Determine the (X, Y) coordinate at the center of the cell enclosing the given text.  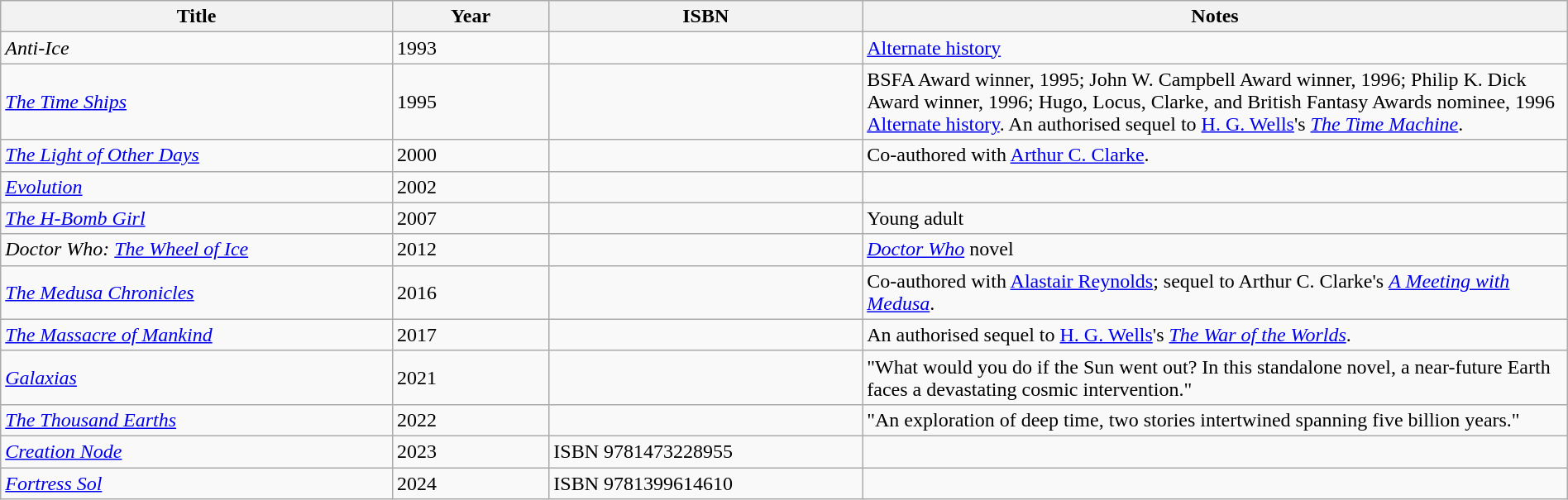
Year (470, 17)
The Thousand Earths (197, 420)
2016 (470, 293)
Doctor Who: The Wheel of Ice (197, 250)
Co-authored with Alastair Reynolds; sequel to Arthur C. Clarke's A Meeting with Medusa. (1216, 293)
The Massacre of Mankind (197, 335)
2022 (470, 420)
Young adult (1216, 218)
2023 (470, 451)
2000 (470, 155)
1993 (470, 48)
1995 (470, 102)
Co-authored with Arthur C. Clarke. (1216, 155)
Galaxias (197, 377)
Notes (1216, 17)
"An exploration of deep time, two stories intertwined spanning five billion years." (1216, 420)
Anti-Ice (197, 48)
Doctor Who novel (1216, 250)
2017 (470, 335)
The Medusa Chronicles (197, 293)
An authorised sequel to H. G. Wells's The War of the Worlds. (1216, 335)
ISBN 9781399614610 (706, 483)
Title (197, 17)
2002 (470, 187)
Evolution (197, 187)
The H-Bomb Girl (197, 218)
Fortress Sol (197, 483)
2024 (470, 483)
Creation Node (197, 451)
ISBN 9781473228955 (706, 451)
2012 (470, 250)
2007 (470, 218)
ISBN (706, 17)
The Time Ships (197, 102)
Alternate history (1216, 48)
The Light of Other Days (197, 155)
2021 (470, 377)
"What would you do if the Sun went out? In this standalone novel, a near-future Earth faces a devastating cosmic intervention." (1216, 377)
